Find where the given text appears and provide that cell's center as (X, Y) coordinate. 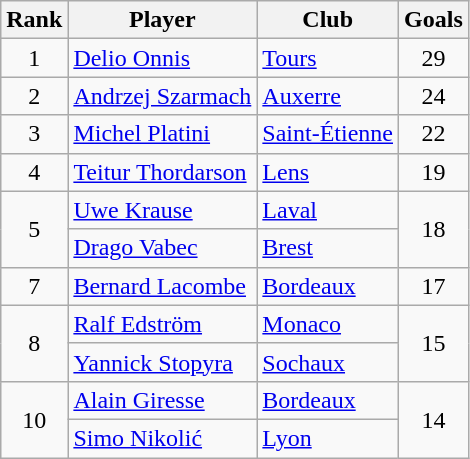
Yannick Stopyra (162, 362)
5 (34, 229)
19 (434, 172)
1 (34, 58)
Brest (328, 248)
Sochaux (328, 362)
Alain Giresse (162, 400)
Lyon (328, 438)
Teitur Thordarson (162, 172)
Club (328, 20)
7 (34, 286)
Bernard Lacombe (162, 286)
Laval (328, 210)
4 (34, 172)
Ralf Edström (162, 324)
2 (34, 96)
Delio Onnis (162, 58)
18 (434, 229)
3 (34, 134)
Michel Platini (162, 134)
Drago Vabec (162, 248)
10 (34, 419)
Rank (34, 20)
24 (434, 96)
14 (434, 419)
Lens (328, 172)
15 (434, 343)
29 (434, 58)
17 (434, 286)
8 (34, 343)
Andrzej Szarmach (162, 96)
Monaco (328, 324)
Saint-Étienne (328, 134)
Uwe Krause (162, 210)
Goals (434, 20)
22 (434, 134)
Auxerre (328, 96)
Tours (328, 58)
Player (162, 20)
Simo Nikolić (162, 438)
